Locate the cell with the specified text and output its [x, y] center coordinate. 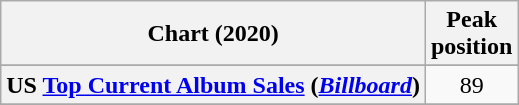
Chart (2020) [214, 34]
Peakposition [471, 34]
US Top Current Album Sales (Billboard) [214, 85]
89 [471, 85]
